Detect which cell encompasses the target text, then output its [x, y] center coordinate. 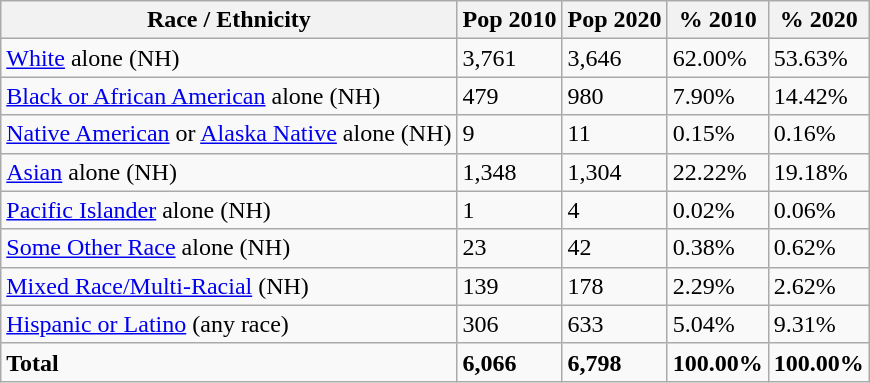
306 [510, 324]
Race / Ethnicity [229, 20]
2.62% [818, 286]
980 [614, 96]
% 2020 [818, 20]
0.62% [818, 248]
Hispanic or Latino (any race) [229, 324]
11 [614, 134]
Total [229, 362]
Some Other Race alone (NH) [229, 248]
Black or African American alone (NH) [229, 96]
2.29% [718, 286]
139 [510, 286]
62.00% [718, 58]
0.06% [818, 210]
3,761 [510, 58]
Native American or Alaska Native alone (NH) [229, 134]
1,304 [614, 172]
23 [510, 248]
0.16% [818, 134]
9 [510, 134]
1 [510, 210]
633 [614, 324]
7.90% [718, 96]
4 [614, 210]
0.15% [718, 134]
0.02% [718, 210]
Pacific Islander alone (NH) [229, 210]
Pop 2010 [510, 20]
22.22% [718, 172]
Pop 2020 [614, 20]
3,646 [614, 58]
14.42% [818, 96]
53.63% [818, 58]
6,798 [614, 362]
White alone (NH) [229, 58]
6,066 [510, 362]
1,348 [510, 172]
Asian alone (NH) [229, 172]
5.04% [718, 324]
42 [614, 248]
Mixed Race/Multi-Racial (NH) [229, 286]
178 [614, 286]
479 [510, 96]
19.18% [818, 172]
% 2010 [718, 20]
0.38% [718, 248]
9.31% [818, 324]
